Capture the cell that displays the provided text and extract its (X, Y) central coordinate. 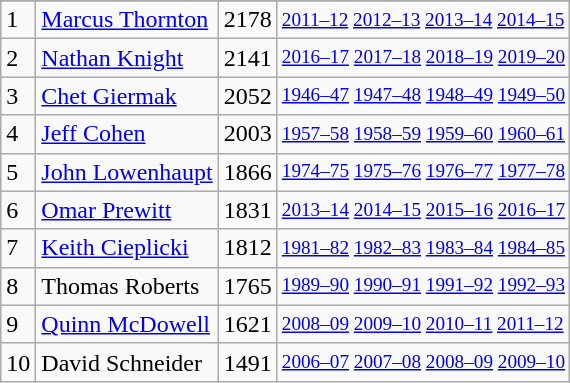
4 (18, 134)
1812 (248, 248)
1866 (248, 172)
David Schneider (127, 362)
1831 (248, 210)
2052 (248, 96)
6 (18, 210)
5 (18, 172)
Keith Cieplicki (127, 248)
John Lowenhaupt (127, 172)
3 (18, 96)
2006–07 2007–08 2008–09 2009–10 (423, 362)
1765 (248, 286)
Marcus Thornton (127, 20)
Jeff Cohen (127, 134)
1989–90 1990–91 1991–92 1992–93 (423, 286)
Chet Giermak (127, 96)
1957–58 1958–59 1959–60 1960–61 (423, 134)
7 (18, 248)
2003 (248, 134)
1 (18, 20)
2141 (248, 58)
1981–82 1982–83 1983–84 1984–85 (423, 248)
1946–47 1947–48 1948–49 1949–50 (423, 96)
9 (18, 324)
2013–14 2014–15 2015–16 2016–17 (423, 210)
2 (18, 58)
1974–75 1975–76 1976–77 1977–78 (423, 172)
Quinn McDowell (127, 324)
2178 (248, 20)
10 (18, 362)
8 (18, 286)
Nathan Knight (127, 58)
2011–12 2012–13 2013–14 2014–15 (423, 20)
Thomas Roberts (127, 286)
2016–17 2017–18 2018–19 2019–20 (423, 58)
Omar Prewitt (127, 210)
2008–09 2009–10 2010–11 2011–12 (423, 324)
1621 (248, 324)
1491 (248, 362)
